Return the (x, y) coordinate for the center point of the cell that contains the specified text.  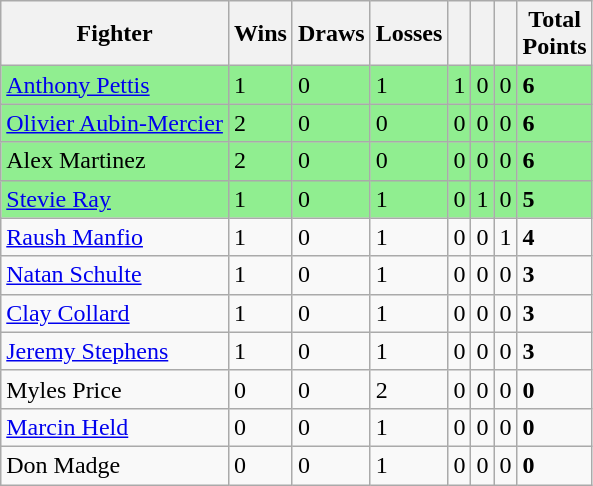
Fighter (115, 34)
Losses (409, 34)
4 (554, 237)
Wins (260, 34)
Alex Martinez (115, 161)
Natan Schulte (115, 275)
Total Points (554, 34)
Marcin Held (115, 427)
Anthony Pettis (115, 85)
Stevie Ray (115, 199)
Jeremy Stephens (115, 351)
Clay Collard (115, 313)
Raush Manfio (115, 237)
Don Madge (115, 465)
Draws (331, 34)
Olivier Aubin-Mercier (115, 123)
5 (554, 199)
Myles Price (115, 389)
